Locate the cell with the specified text and output its [X, Y] center coordinate. 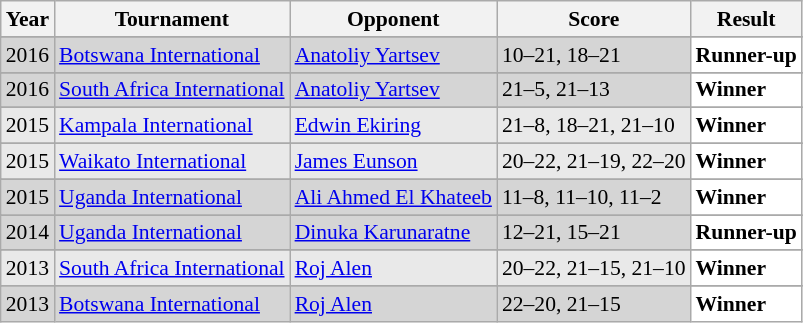
Year [28, 19]
20–22, 21–15, 21–10 [594, 269]
James Eunson [394, 162]
12–21, 15–21 [594, 233]
Opponent [394, 19]
21–8, 18–21, 21–10 [594, 126]
Ali Ahmed El Khateeb [394, 197]
Edwin Ekiring [394, 126]
Score [594, 19]
Waikato International [172, 162]
Result [746, 19]
Kampala International [172, 126]
22–20, 21–15 [594, 304]
11–8, 11–10, 11–2 [594, 197]
20–22, 21–19, 22–20 [594, 162]
21–5, 21–13 [594, 90]
Tournament [172, 19]
2014 [28, 233]
Dinuka Karunaratne [394, 233]
10–21, 18–21 [594, 55]
